Capture the cell that displays the provided text and extract its [x, y] central coordinate. 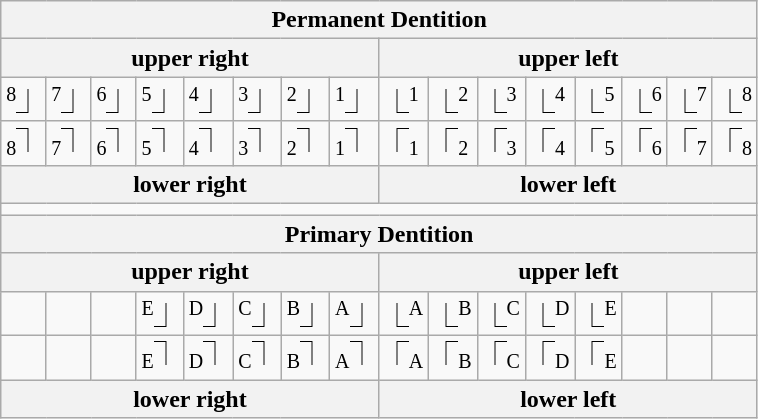
⎿1 [404, 100]
1⏋ [355, 143]
4⏋ [208, 143]
1⏌ [355, 100]
D⏌ [208, 314]
8⏋ [24, 143]
4⏌ [208, 100]
2⏌ [305, 100]
⎾7 [690, 143]
⎿3 [501, 100]
Permanent Dentition [380, 20]
⎿5 [598, 100]
3⏋ [257, 143]
7⏌ [68, 100]
A⏌ [355, 314]
Primary Dentition [380, 234]
⎾A [404, 358]
⎾4 [550, 143]
6⏌ [114, 100]
⎾D [550, 358]
E⏋ [160, 358]
⎾C [501, 358]
A⏋ [355, 358]
D⏋ [208, 358]
⎾5 [598, 143]
3⏌ [257, 100]
⎾B [453, 358]
⎿6 [644, 100]
5⏌ [160, 100]
⎿C [501, 314]
B⏌ [305, 314]
8⏌ [24, 100]
⎾2 [453, 143]
⎿E [598, 314]
⎿4 [550, 100]
⎿A [404, 314]
⎾E [598, 358]
E⏌ [160, 314]
⎾8 [734, 143]
⎾1 [404, 143]
⎿7 [690, 100]
⎾6 [644, 143]
2⏋ [305, 143]
B⏋ [305, 358]
⎿8 [734, 100]
C⏋ [257, 358]
5⏋ [160, 143]
⎾3 [501, 143]
7⏋ [68, 143]
⎿D [550, 314]
C⏌ [257, 314]
⎿2 [453, 100]
⎿B [453, 314]
6⏋ [114, 143]
